Provide the (x, y) coordinate of the cell's center where the given text is located.  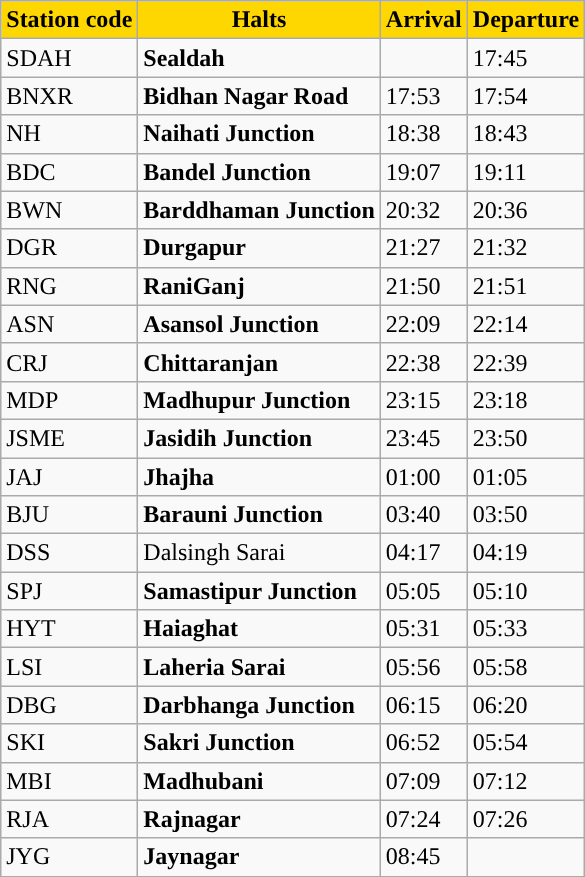
JAJ (70, 477)
21:27 (424, 248)
04:19 (526, 553)
Barddhaman Junction (259, 210)
05:33 (526, 629)
Sakri Junction (259, 743)
Rajnagar (259, 819)
19:11 (526, 172)
17:45 (526, 58)
05:31 (424, 629)
22:14 (526, 324)
06:15 (424, 705)
DBG (70, 705)
05:58 (526, 667)
DSS (70, 553)
Departure (526, 20)
Chittaranjan (259, 362)
Durgapur (259, 248)
23:50 (526, 438)
Halts (259, 20)
06:52 (424, 743)
04:17 (424, 553)
05:56 (424, 667)
07:26 (526, 819)
05:54 (526, 743)
BNXR (70, 96)
CRJ (70, 362)
07:24 (424, 819)
Darbhanga Junction (259, 705)
23:18 (526, 400)
Arrival (424, 20)
18:43 (526, 134)
JYG (70, 857)
Bandel Junction (259, 172)
17:54 (526, 96)
17:53 (424, 96)
Naihati Junction (259, 134)
Madhupur Junction (259, 400)
Barauni Junction (259, 515)
01:00 (424, 477)
SDAH (70, 58)
20:36 (526, 210)
23:45 (424, 438)
RJA (70, 819)
21:32 (526, 248)
NH (70, 134)
DGR (70, 248)
07:09 (424, 781)
ASN (70, 324)
Haiaghat (259, 629)
Jhajha (259, 477)
Jaynagar (259, 857)
06:20 (526, 705)
Bidhan Nagar Road (259, 96)
BDC (70, 172)
JSME (70, 438)
Dalsingh Sarai (259, 553)
Madhubani (259, 781)
Jasidih Junction (259, 438)
21:50 (424, 286)
08:45 (424, 857)
MDP (70, 400)
Asansol Junction (259, 324)
BWN (70, 210)
SKI (70, 743)
BJU (70, 515)
RaniGanj (259, 286)
HYT (70, 629)
20:32 (424, 210)
23:15 (424, 400)
Samastipur Junction (259, 591)
19:07 (424, 172)
Station code (70, 20)
01:05 (526, 477)
22:09 (424, 324)
22:38 (424, 362)
Sealdah (259, 58)
SPJ (70, 591)
LSI (70, 667)
03:40 (424, 515)
Laheria Sarai (259, 667)
MBI (70, 781)
RNG (70, 286)
07:12 (526, 781)
05:10 (526, 591)
05:05 (424, 591)
03:50 (526, 515)
22:39 (526, 362)
21:51 (526, 286)
18:38 (424, 134)
